Search for the cell housing the specified text and yield its [X, Y] center coordinate. 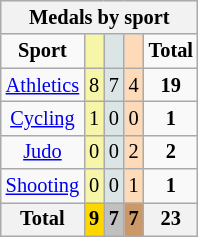
8 [94, 85]
Medals by sport [100, 17]
23 [171, 219]
4 [134, 85]
Shooting [42, 186]
Judo [42, 152]
19 [171, 85]
Sport [42, 51]
Athletics [42, 85]
Cycling [42, 118]
9 [94, 219]
